Capture the cell that displays the provided text and extract its [X, Y] central coordinate. 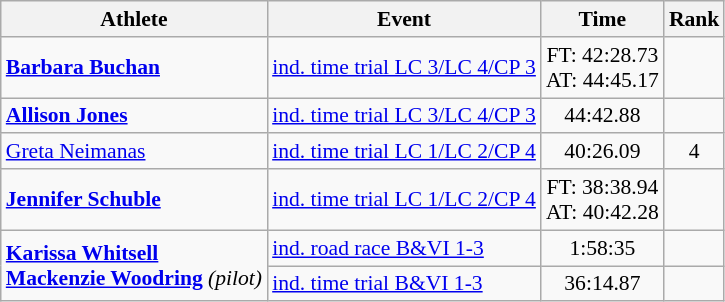
44:42.88 [602, 116]
FT: 42:28.73AT: 44:45.17 [602, 68]
Karissa WhitsellMackenzie Woodring (pilot) [134, 266]
36:14.87 [602, 284]
Allison Jones [134, 116]
Greta Neimanas [134, 152]
1:58:35 [602, 248]
ind. time trial B&VI 1-3 [404, 284]
4 [694, 152]
Event [404, 19]
FT: 38:38.94AT: 40:42.28 [602, 200]
ind. road race B&VI 1-3 [404, 248]
Athlete [134, 19]
Barbara Buchan [134, 68]
Time [602, 19]
40:26.09 [602, 152]
Rank [694, 19]
Jennifer Schuble [134, 200]
